Detect which cell encompasses the target text, then output its (X, Y) center coordinate. 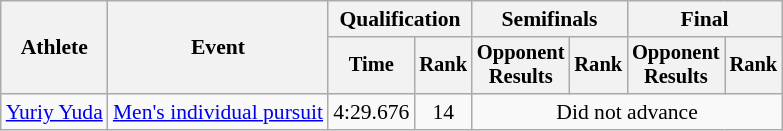
Event (218, 48)
14 (443, 112)
Athlete (54, 48)
Did not advance (627, 112)
Men's individual pursuit (218, 112)
Qualification (400, 19)
Semifinals (550, 19)
Time (371, 66)
Final (704, 19)
4:29.676 (371, 112)
Yuriy Yuda (54, 112)
